Search for the cell housing the specified text and yield its (X, Y) center coordinate. 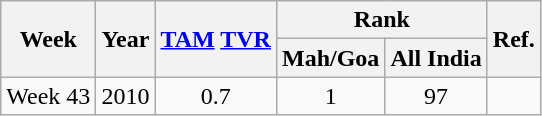
Mah/Goa (330, 58)
Week 43 (48, 96)
Year (126, 39)
All India (436, 58)
Rank (382, 20)
97 (436, 96)
Ref. (514, 39)
1 (330, 96)
2010 (126, 96)
Week (48, 39)
TAM TVR (216, 39)
0.7 (216, 96)
